Return (X, Y) of the center of cell containing provided text 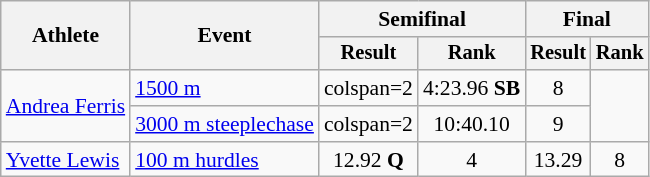
Semifinal (422, 19)
Athlete (66, 36)
8 (558, 88)
Final (586, 19)
3000 m steeplechase (224, 124)
1500 m (224, 88)
9 (558, 124)
Event (224, 36)
10:40.10 (472, 124)
Andrea Ferris (66, 106)
4:23.96 SB (472, 88)
